Scan for the cell matching the given text and deliver its (X, Y) coordinate at center. 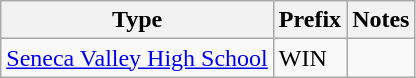
Notes (381, 20)
Type (138, 20)
Seneca Valley High School (138, 58)
Prefix (310, 20)
WIN (310, 58)
